Scan for the cell matching the given text and deliver its [x, y] coordinate at center. 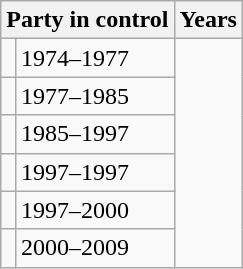
1974–1977 [94, 58]
1977–1985 [94, 96]
1985–1997 [94, 134]
Party in control [88, 20]
2000–2009 [94, 248]
Years [208, 20]
1997–1997 [94, 172]
1997–2000 [94, 210]
